Determine the [x, y] coordinate at the center of the cell enclosing the given text.  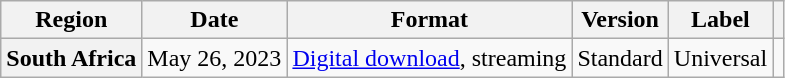
May 26, 2023 [214, 58]
Date [214, 20]
Digital download, streaming [430, 58]
South Africa [72, 58]
Version [620, 20]
Universal [720, 58]
Region [72, 20]
Label [720, 20]
Standard [620, 58]
Format [430, 20]
